Return the [X, Y] coordinate for the center point of the cell that contains the specified text.  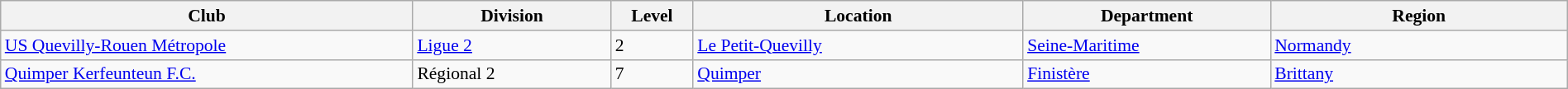
Level [653, 16]
Ligue 2 [511, 45]
Finistère [1146, 74]
US Quevilly-Rouen Métropole [207, 45]
Régional 2 [511, 74]
Division [511, 16]
Normandy [1419, 45]
Location [858, 16]
7 [653, 74]
Region [1419, 16]
Le Petit-Quevilly [858, 45]
Quimper Kerfeunteun F.C. [207, 74]
Department [1146, 16]
Brittany [1419, 74]
2 [653, 45]
Club [207, 16]
Seine-Maritime [1146, 45]
Quimper [858, 74]
